Search for the cell housing the specified text and yield its [X, Y] center coordinate. 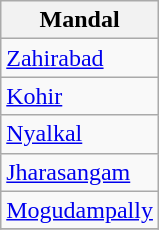
Mogudampally [80, 210]
Zahirabad [80, 58]
Nyalkal [80, 134]
Jharasangam [80, 172]
Kohir [80, 96]
Mandal [80, 20]
